Identify which cell holds the provided text, then report its (x, y) central coordinate. 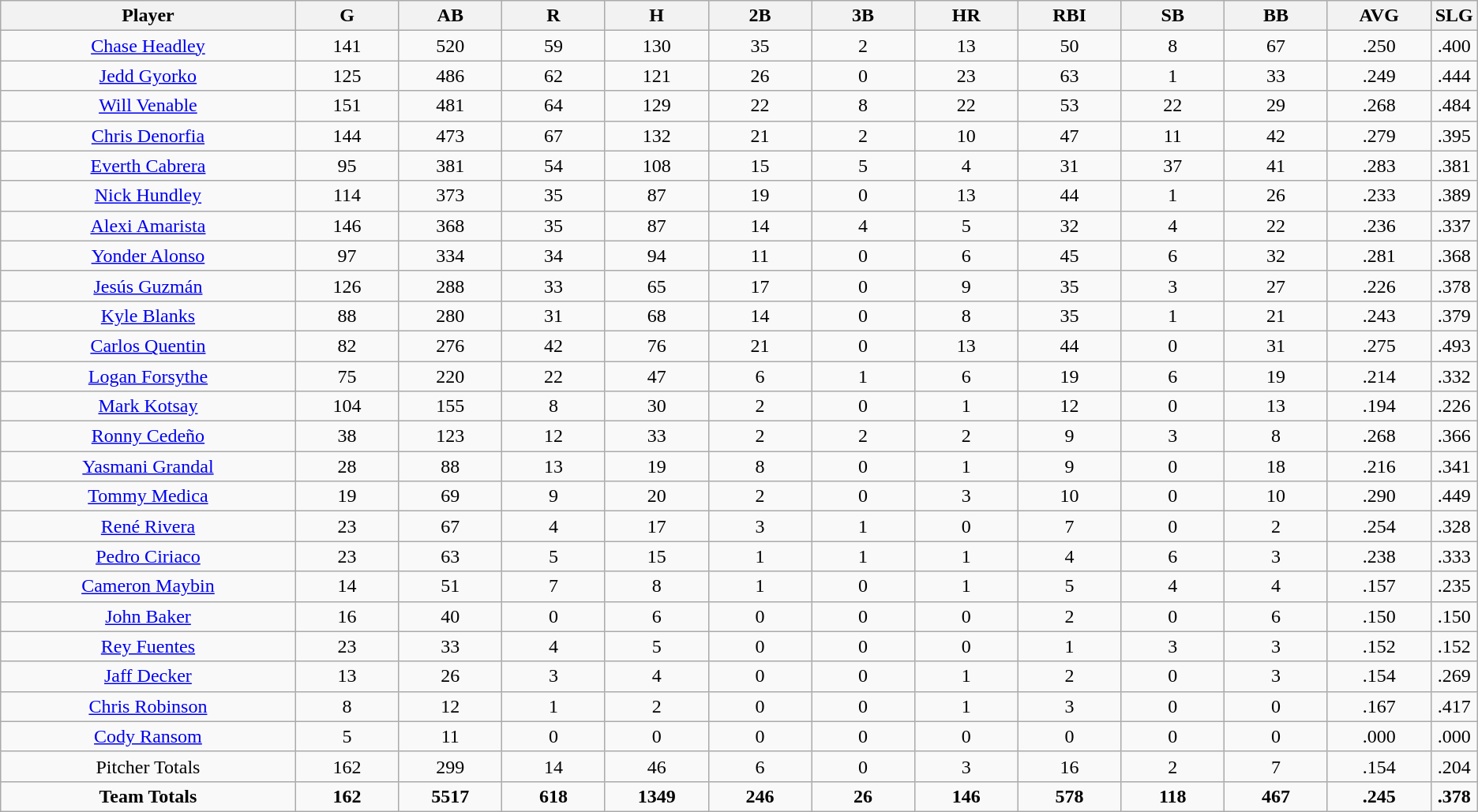
20 (657, 496)
65 (657, 286)
.444 (1454, 76)
29 (1276, 106)
41 (1276, 166)
37 (1173, 166)
.235 (1454, 586)
130 (657, 46)
Cody Ransom (148, 736)
276 (450, 346)
368 (450, 226)
AVG (1379, 16)
132 (657, 136)
381 (450, 166)
SB (1173, 16)
62 (554, 76)
94 (657, 256)
.484 (1454, 106)
.281 (1379, 256)
.269 (1454, 676)
.328 (1454, 526)
68 (657, 316)
95 (347, 166)
R (554, 16)
HR (966, 16)
Pitcher Totals (148, 766)
246 (760, 796)
.417 (1454, 706)
82 (347, 346)
220 (450, 376)
75 (347, 376)
334 (450, 256)
53 (1069, 106)
.381 (1454, 166)
.283 (1379, 166)
Nick Hundley (148, 196)
RBI (1069, 16)
104 (347, 406)
51 (450, 586)
299 (450, 766)
.449 (1454, 496)
Logan Forsythe (148, 376)
3B (864, 16)
.368 (1454, 256)
123 (450, 436)
.236 (1379, 226)
2B (760, 16)
Chase Headley (148, 46)
54 (554, 166)
28 (347, 466)
473 (450, 136)
Jaff Decker (148, 676)
151 (347, 106)
Tommy Medica (148, 496)
Alexi Amarista (148, 226)
.400 (1454, 46)
Yasmani Grandal (148, 466)
.194 (1379, 406)
Mark Kotsay (148, 406)
18 (1276, 466)
.366 (1454, 436)
64 (554, 106)
.332 (1454, 376)
John Baker (148, 616)
Rey Fuentes (148, 646)
578 (1069, 796)
141 (347, 46)
.395 (1454, 136)
Pedro Ciriaco (148, 556)
Carlos Quentin (148, 346)
155 (450, 406)
.214 (1379, 376)
486 (450, 76)
38 (347, 436)
.333 (1454, 556)
69 (450, 496)
Team Totals (148, 796)
46 (657, 766)
118 (1173, 796)
.254 (1379, 526)
45 (1069, 256)
.216 (1379, 466)
Chris Robinson (148, 706)
Yonder Alonso (148, 256)
467 (1276, 796)
5517 (450, 796)
129 (657, 106)
.233 (1379, 196)
AB (450, 16)
481 (450, 106)
.279 (1379, 136)
Ronny Cedeño (148, 436)
618 (554, 796)
.341 (1454, 466)
Everth Cabrera (148, 166)
108 (657, 166)
.204 (1454, 766)
144 (347, 136)
Chris Denorfia (148, 136)
.290 (1379, 496)
280 (450, 316)
René Rivera (148, 526)
50 (1069, 46)
126 (347, 286)
121 (657, 76)
Kyle Blanks (148, 316)
Cameron Maybin (148, 586)
Player (148, 16)
125 (347, 76)
.250 (1379, 46)
Jedd Gyorko (148, 76)
Jesús Guzmán (148, 286)
34 (554, 256)
.493 (1454, 346)
.275 (1379, 346)
H (657, 16)
.157 (1379, 586)
59 (554, 46)
97 (347, 256)
114 (347, 196)
520 (450, 46)
30 (657, 406)
.238 (1379, 556)
1349 (657, 796)
.245 (1379, 796)
373 (450, 196)
.249 (1379, 76)
.243 (1379, 316)
G (347, 16)
27 (1276, 286)
.167 (1379, 706)
Will Venable (148, 106)
.389 (1454, 196)
288 (450, 286)
40 (450, 616)
SLG (1454, 16)
76 (657, 346)
.337 (1454, 226)
.379 (1454, 316)
BB (1276, 16)
